Detect which cell encompasses the target text, then output its (x, y) center coordinate. 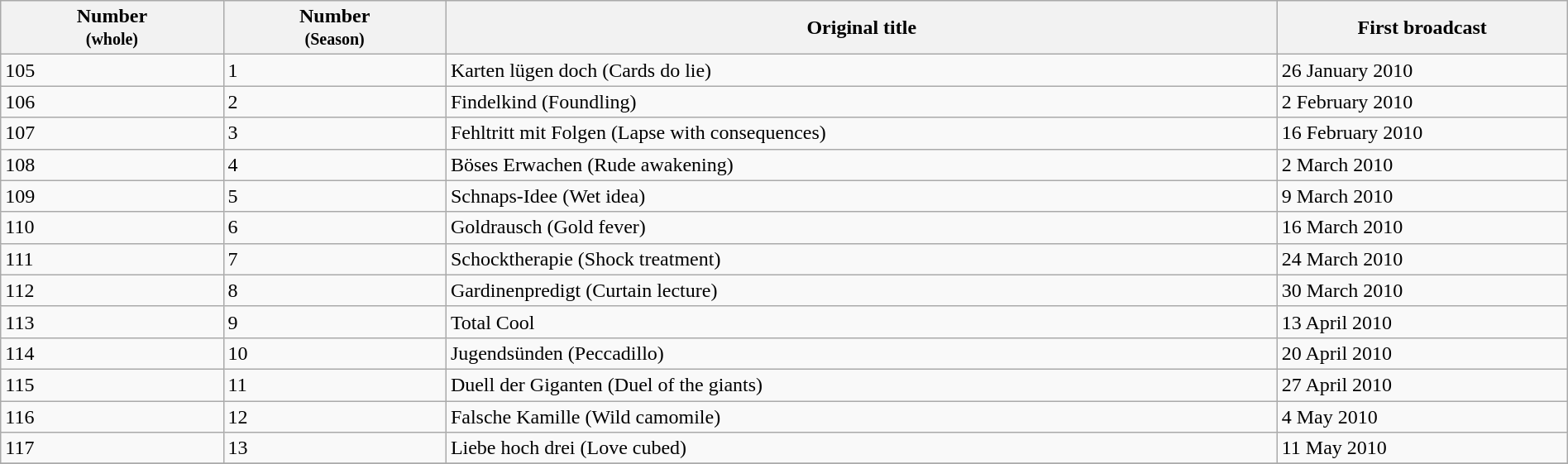
Schocktherapie (Shock treatment) (862, 259)
4 May 2010 (1422, 416)
8 (334, 290)
112 (112, 290)
16 February 2010 (1422, 133)
Schnaps-Idee (Wet idea) (862, 196)
2 March 2010 (1422, 165)
13 (334, 448)
5 (334, 196)
117 (112, 448)
24 March 2010 (1422, 259)
13 April 2010 (1422, 322)
Falsche Kamille (Wild camomile) (862, 416)
30 March 2010 (1422, 290)
Liebe hoch drei (Love cubed) (862, 448)
Duell der Giganten (Duel of the giants) (862, 385)
Fehltritt mit Folgen (Lapse with consequences) (862, 133)
111 (112, 259)
Gardinenpredigt (Curtain lecture) (862, 290)
113 (112, 322)
6 (334, 227)
116 (112, 416)
2 (334, 102)
1 (334, 70)
109 (112, 196)
11 May 2010 (1422, 448)
Original title (862, 28)
First broadcast (1422, 28)
9 (334, 322)
106 (112, 102)
2 February 2010 (1422, 102)
107 (112, 133)
115 (112, 385)
3 (334, 133)
Number (Season) (334, 28)
114 (112, 353)
Karten lügen doch (Cards do lie) (862, 70)
10 (334, 353)
7 (334, 259)
108 (112, 165)
Findelkind (Foundling) (862, 102)
4 (334, 165)
16 March 2010 (1422, 227)
Böses Erwachen (Rude awakening) (862, 165)
27 April 2010 (1422, 385)
9 March 2010 (1422, 196)
110 (112, 227)
12 (334, 416)
26 January 2010 (1422, 70)
Number (whole) (112, 28)
20 April 2010 (1422, 353)
Total Cool (862, 322)
Jugendsünden (Peccadillo) (862, 353)
105 (112, 70)
11 (334, 385)
Goldrausch (Gold fever) (862, 227)
